Scan for the cell matching the given text and deliver its [x, y] coordinate at center. 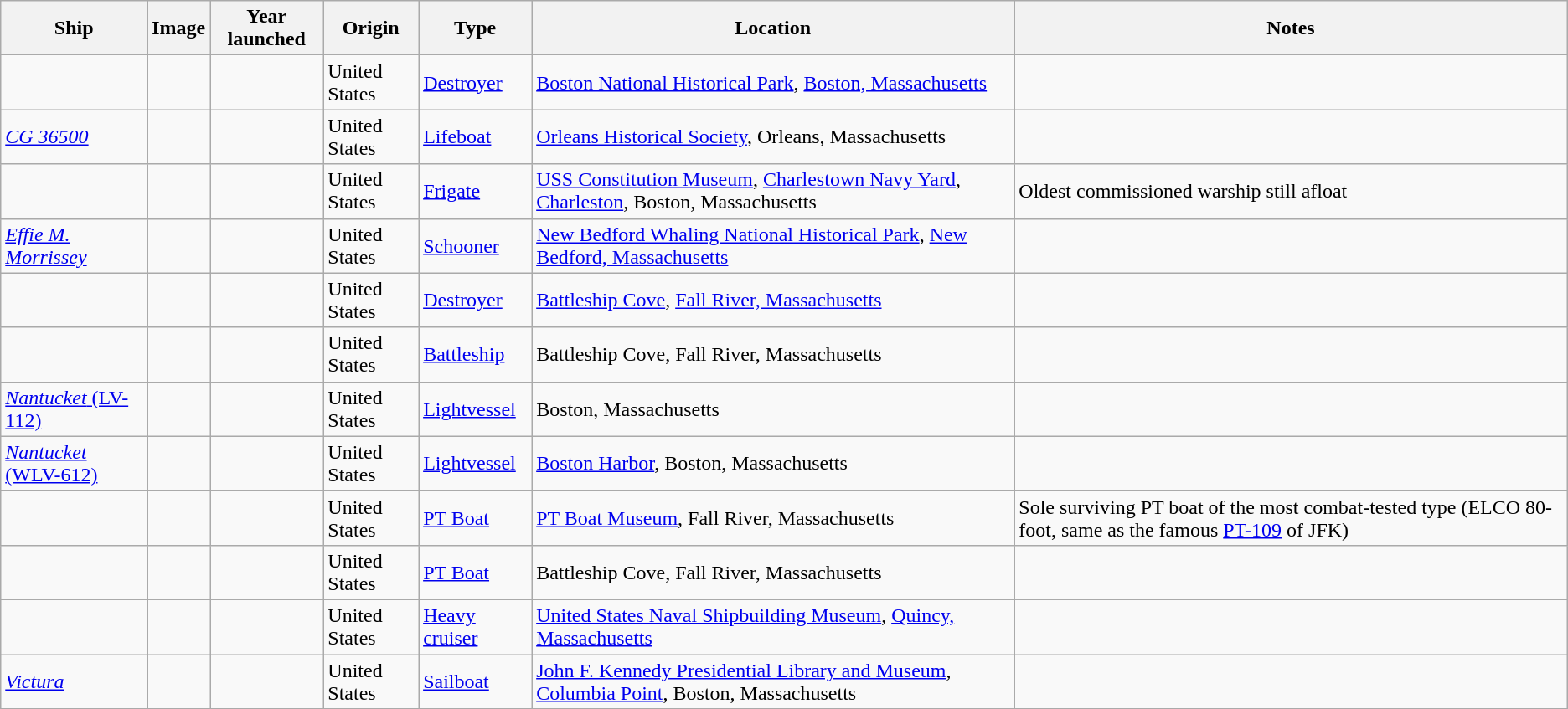
Lifeboat [476, 137]
Boston National Historical Park, Boston, Massachusetts [773, 82]
Oldest commissioned warship still afloat [1291, 191]
United States Naval Shipbuilding Museum, Quincy, Massachusetts [773, 626]
Ship [74, 28]
Sailboat [476, 681]
Battleship [476, 355]
Boston, Massachusetts [773, 408]
Notes [1291, 28]
Location [773, 28]
CG 36500 [74, 137]
Nantucket (LV-112) [74, 408]
Effie M. Morrissey [74, 246]
Schooner [476, 246]
Type [476, 28]
PT Boat Museum, Fall River, Massachusetts [773, 517]
Boston Harbor, Boston, Massachusetts [773, 464]
Frigate [476, 191]
Orleans Historical Society, Orleans, Massachusetts [773, 137]
John F. Kennedy Presidential Library and Museum, Columbia Point, Boston, Massachusetts [773, 681]
USS Constitution Museum, Charlestown Navy Yard, Charleston, Boston, Massachusetts [773, 191]
Image [179, 28]
Year launched [266, 28]
Heavy cruiser [476, 626]
Victura [74, 681]
Origin [371, 28]
Sole surviving PT boat of the most combat-tested type (ELCO 80-foot, same as the famous PT-109 of JFK) [1291, 517]
New Bedford Whaling National Historical Park, New Bedford, Massachusetts [773, 246]
Nantucket (WLV-612) [74, 464]
